Identify which cell holds the provided text, then report its [x, y] central coordinate. 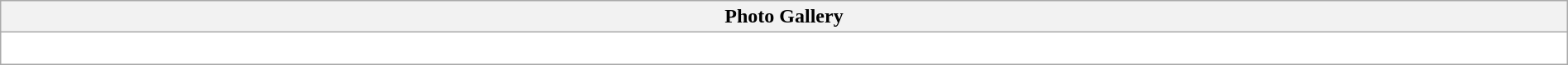
Photo Gallery [784, 17]
